Output the (x, y) coordinate of the center of the cell containing the given text.  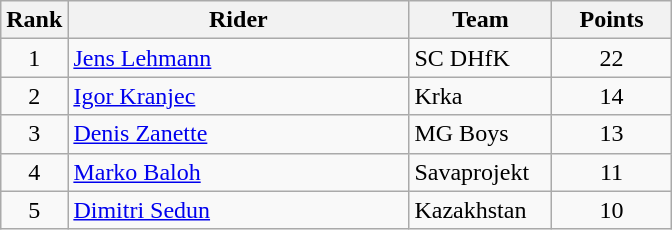
MG Boys (480, 134)
Krka (480, 96)
Rank (34, 20)
10 (612, 210)
13 (612, 134)
Denis Zanette (238, 134)
Jens Lehmann (238, 58)
Kazakhstan (480, 210)
14 (612, 96)
Savaprojekt (480, 172)
11 (612, 172)
2 (34, 96)
3 (34, 134)
SC DHfK (480, 58)
Dimitri Sedun (238, 210)
5 (34, 210)
1 (34, 58)
Points (612, 20)
Marko Baloh (238, 172)
Team (480, 20)
4 (34, 172)
Rider (238, 20)
Igor Kranjec (238, 96)
22 (612, 58)
